Find where the given text appears and provide that cell's center as (x, y) coordinate. 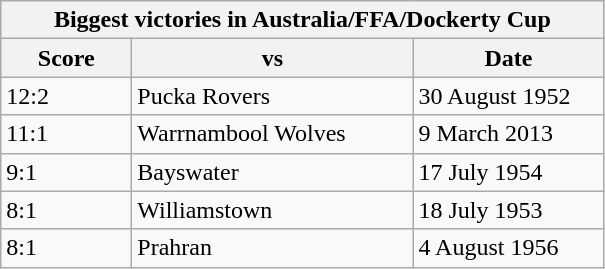
Score (66, 58)
Warrnambool Wolves (272, 134)
11:1 (66, 134)
Biggest victories in Australia/FFA/Dockerty Cup (302, 20)
12:2 (66, 96)
4 August 1956 (508, 248)
18 July 1953 (508, 210)
Bayswater (272, 172)
Pucka Rovers (272, 96)
30 August 1952 (508, 96)
Date (508, 58)
Prahran (272, 248)
17 July 1954 (508, 172)
9 March 2013 (508, 134)
9:1 (66, 172)
Williamstown (272, 210)
vs (272, 58)
